Output the (X, Y) coordinate of the center of the cell containing the given text.  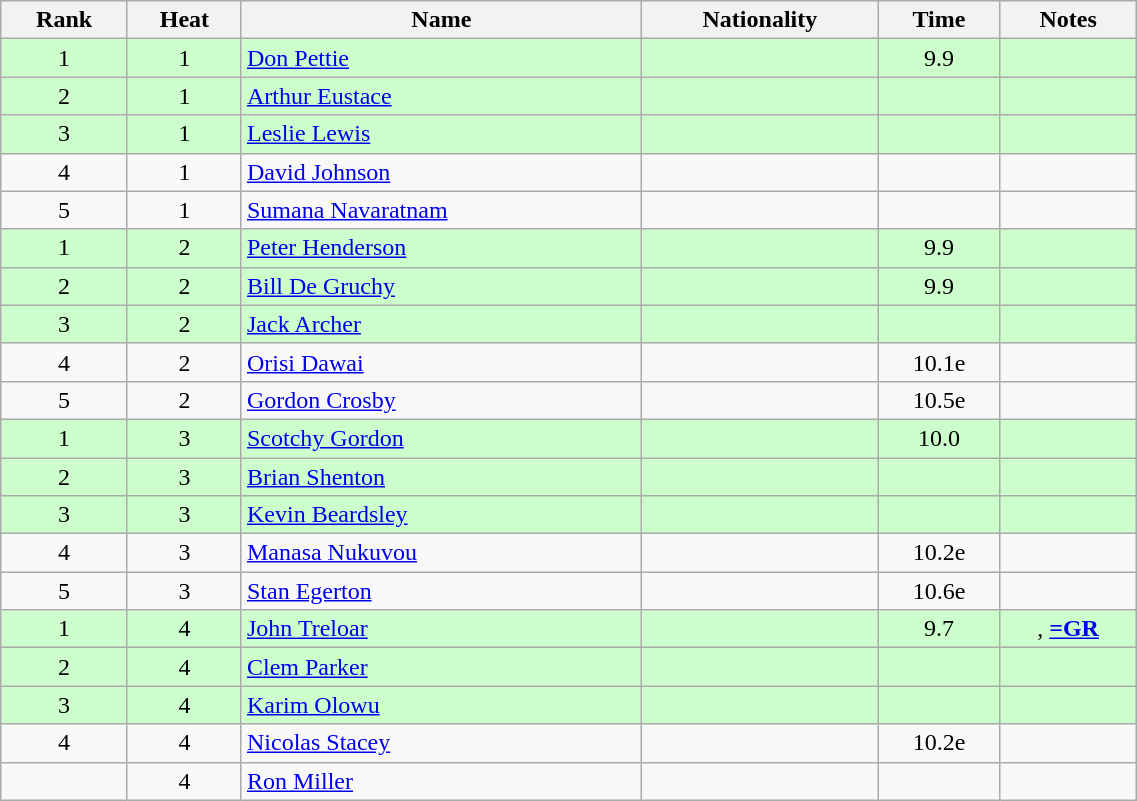
John Treloar (441, 629)
Arthur Eustace (441, 96)
Manasa Nukuvou (441, 553)
10.0 (940, 438)
Stan Egerton (441, 591)
Don Pettie (441, 58)
Ron Miller (441, 781)
Rank (64, 20)
Name (441, 20)
Gordon Crosby (441, 400)
, =GR (1068, 629)
David Johnson (441, 172)
Nicolas Stacey (441, 743)
Time (940, 20)
Heat (184, 20)
10.5e (940, 400)
Jack Archer (441, 324)
Scotchy Gordon (441, 438)
Sumana Navaratnam (441, 210)
Clem Parker (441, 667)
Orisi Dawai (441, 362)
Peter Henderson (441, 248)
Notes (1068, 20)
10.1e (940, 362)
Bill De Gruchy (441, 286)
Karim Olowu (441, 705)
Brian Shenton (441, 477)
9.7 (940, 629)
Kevin Beardsley (441, 515)
10.6e (940, 591)
Leslie Lewis (441, 134)
Nationality (760, 20)
